From the cell containing the given text, extract its center point as (X, Y) coordinate. 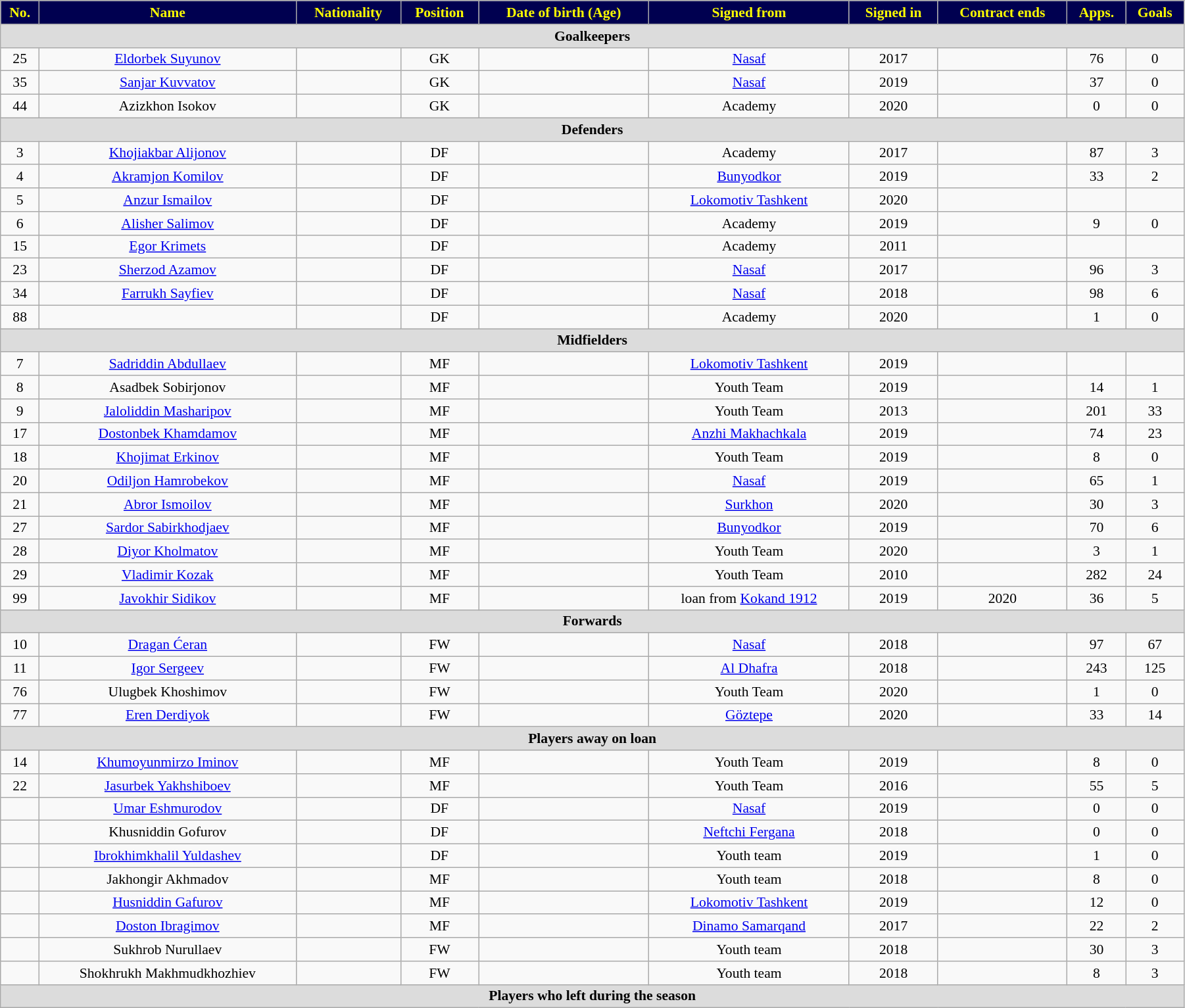
Players away on loan (592, 739)
Name (168, 12)
4 (20, 177)
Dinamo Samarqand (750, 926)
Apps. (1097, 12)
Date of birth (Age) (564, 12)
20 (20, 481)
Dragan Ćeran (168, 645)
Jakhongir Akhmadov (168, 879)
Khusniddin Gofurov (168, 832)
Sardor Sabirkhodjaev (168, 528)
Sanjar Kuvvatov (168, 83)
Vladimir Kozak (168, 575)
88 (20, 317)
Forwards (592, 621)
Jaloliddin Masharipov (168, 411)
No. (20, 12)
Sherzod Azamov (168, 270)
Khojiakbar Alijonov (168, 153)
28 (20, 552)
Anzhi Makhachkala (750, 434)
77 (20, 715)
Goals (1155, 12)
24 (1155, 575)
7 (20, 364)
21 (20, 504)
55 (1097, 786)
Khojimat Erkinov (168, 458)
Abror Ismoilov (168, 504)
243 (1097, 669)
36 (1097, 598)
10 (20, 645)
27 (20, 528)
11 (20, 669)
Dostonbek Khamdamov (168, 434)
Defenders (592, 130)
Göztepe (750, 715)
18 (20, 458)
Al Dhafra (750, 669)
2013 (893, 411)
12 (1097, 903)
Eren Derdiyok (168, 715)
25 (20, 59)
Diyor Kholmatov (168, 552)
Position (439, 12)
37 (1097, 83)
67 (1155, 645)
Eldorbek Suyunov (168, 59)
Doston Ibragimov (168, 926)
Ulugbek Khoshimov (168, 692)
Akramjon Komilov (168, 177)
Nationality (349, 12)
Players who left during the season (592, 996)
87 (1097, 153)
Jasurbek Yakhshiboev (168, 786)
Umar Eshmurodov (168, 809)
Azizkhon Isokov (168, 107)
Sadriddin Abdullaev (168, 364)
Neftchi Fergana (750, 832)
Egor Krimets (168, 247)
Khumoyunmirzo Iminov (168, 762)
125 (1155, 669)
15 (20, 247)
Odiljon Hamrobekov (168, 481)
29 (20, 575)
Ibrokhimkhalil Yuldashev (168, 856)
Contract ends (1002, 12)
99 (20, 598)
Anzur Ismailov (168, 200)
Shokhrukh Makhmudkhozhiev (168, 973)
Farrukh Sayfiev (168, 294)
44 (20, 107)
Surkhon (750, 504)
35 (20, 83)
Igor Sergeev (168, 669)
Midfielders (592, 341)
98 (1097, 294)
Alisher Salimov (168, 224)
2016 (893, 786)
Signed in (893, 12)
Asadbek Sobirjonov (168, 387)
34 (20, 294)
2010 (893, 575)
2011 (893, 247)
96 (1097, 270)
Sukhrob Nurullaev (168, 949)
65 (1097, 481)
17 (20, 434)
Husniddin Gafurov (168, 903)
loan from Kokand 1912 (750, 598)
282 (1097, 575)
70 (1097, 528)
Javokhir Sidikov (168, 598)
201 (1097, 411)
74 (1097, 434)
Signed from (750, 12)
Goalkeepers (592, 36)
97 (1097, 645)
